Provide the (X, Y) coordinate of the cell's center where the given text is located.  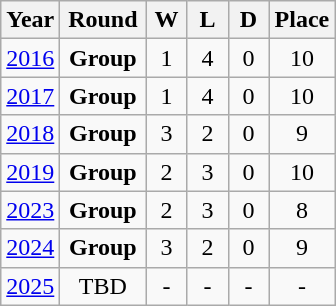
W (166, 20)
D (248, 20)
L (208, 20)
8 (302, 210)
2018 (30, 134)
2023 (30, 210)
2016 (30, 58)
2017 (30, 96)
Place (302, 20)
2024 (30, 248)
Round (103, 20)
TBD (103, 286)
2019 (30, 172)
2025 (30, 286)
Year (30, 20)
